Determine the [x, y] coordinate at the center of the cell enclosing the given text.  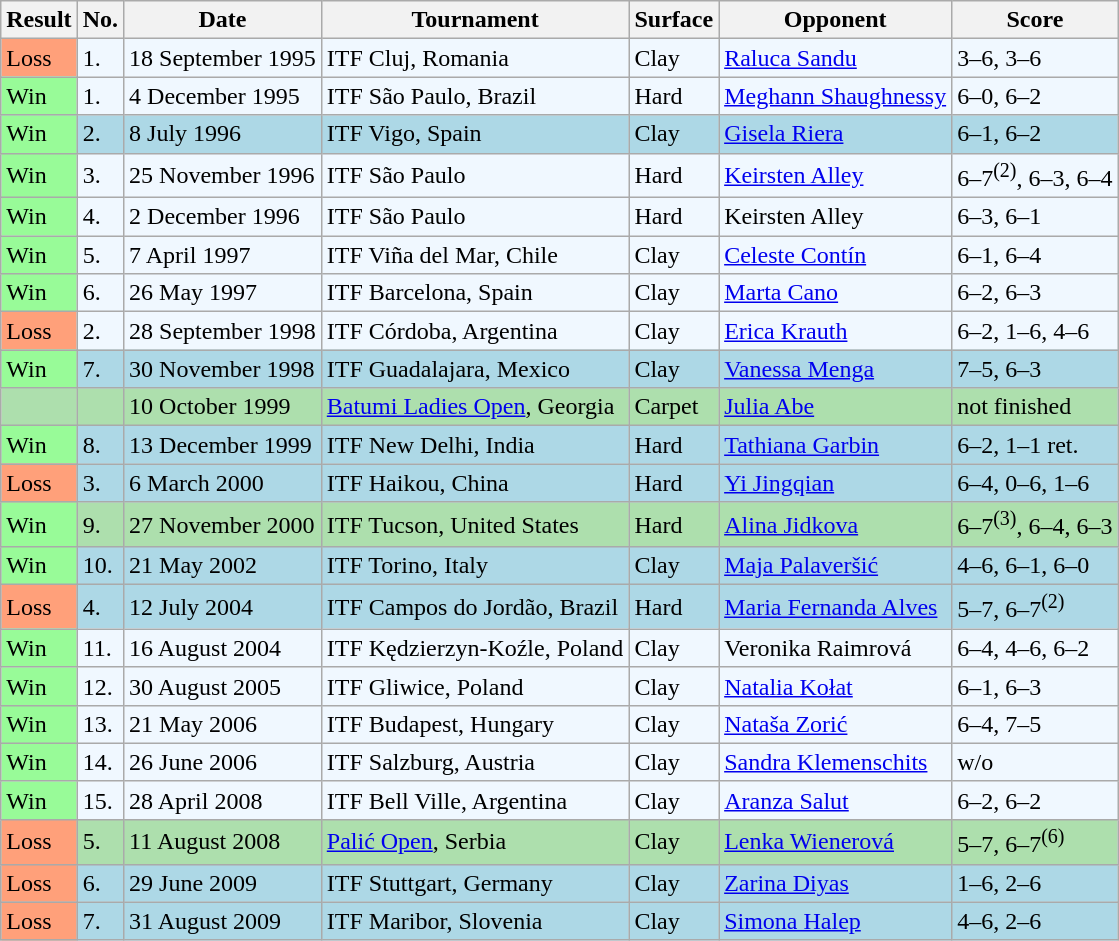
11 August 2008 [223, 842]
6–0, 6–2 [1035, 96]
Score [1035, 20]
Meghann Shaughnessy [836, 96]
7–5, 6–3 [1035, 369]
28 April 2008 [223, 800]
6–3, 6–1 [1035, 217]
6–1, 6–2 [1035, 134]
Nataša Zorić [836, 724]
30 August 2005 [223, 686]
10. [100, 566]
ITF Stuttgart, Germany [475, 883]
7 April 1997 [223, 255]
Surface [674, 20]
Raluca Sandu [836, 58]
14. [100, 762]
6–4, 0–6, 1–6 [1035, 483]
Palić Open, Serbia [475, 842]
ITF Maribor, Slovenia [475, 921]
3–6, 3–6 [1035, 58]
Date [223, 20]
ITF Vigo, Spain [475, 134]
ITF Haikou, China [475, 483]
Julia Abe [836, 407]
6–4, 4–6, 6–2 [1035, 648]
13. [100, 724]
Erica Krauth [836, 331]
6–2, 6–2 [1035, 800]
not finished [1035, 407]
ITF Campos do Jordão, Brazil [475, 608]
ITF Tucson, United States [475, 524]
Result [39, 20]
Carpet [674, 407]
18 September 1995 [223, 58]
5–7, 6–7(2) [1035, 608]
6–7(3), 6–4, 6–3 [1035, 524]
9. [100, 524]
ITF Budapest, Hungary [475, 724]
ITF Gliwice, Poland [475, 686]
Tournament [475, 20]
Opponent [836, 20]
21 May 2002 [223, 566]
1–6, 2–6 [1035, 883]
15. [100, 800]
4–6, 6–1, 6–0 [1035, 566]
5–7, 6–7(6) [1035, 842]
6 March 2000 [223, 483]
29 June 2009 [223, 883]
4 December 1995 [223, 96]
Tathiana Garbin [836, 445]
No. [100, 20]
ITF Kędzierzyn-Koźle, Poland [475, 648]
Maria Fernanda Alves [836, 608]
8. [100, 445]
27 November 2000 [223, 524]
Natalia Kołat [836, 686]
w/o [1035, 762]
ITF Córdoba, Argentina [475, 331]
Sandra Klemenschits [836, 762]
Gisela Riera [836, 134]
ITF São Paulo, Brazil [475, 96]
6–2, 6–3 [1035, 293]
ITF Guadalajara, Mexico [475, 369]
6–1, 6–3 [1035, 686]
Veronika Raimrová [836, 648]
Vanessa Menga [836, 369]
12 July 2004 [223, 608]
Zarina Diyas [836, 883]
ITF Viña del Mar, Chile [475, 255]
31 August 2009 [223, 921]
16 August 2004 [223, 648]
6–2, 1–6, 4–6 [1035, 331]
10 October 1999 [223, 407]
ITF Salzburg, Austria [475, 762]
21 May 2006 [223, 724]
13 December 1999 [223, 445]
2 December 1996 [223, 217]
Simona Halep [836, 921]
4–6, 2–6 [1035, 921]
ITF Bell Ville, Argentina [475, 800]
6–1, 6–4 [1035, 255]
30 November 1998 [223, 369]
Yi Jingqian [836, 483]
Celeste Contín [836, 255]
12. [100, 686]
26 June 2006 [223, 762]
ITF Torino, Italy [475, 566]
26 May 1997 [223, 293]
Alina Jidkova [836, 524]
Aranza Salut [836, 800]
ITF New Delhi, India [475, 445]
11. [100, 648]
6–7(2), 6–3, 6–4 [1035, 176]
Batumi Ladies Open, Georgia [475, 407]
ITF Barcelona, Spain [475, 293]
8 July 1996 [223, 134]
6–2, 1–1 ret. [1035, 445]
25 November 1996 [223, 176]
Lenka Wienerová [836, 842]
ITF Cluj, Romania [475, 58]
Maja Palaveršić [836, 566]
6–4, 7–5 [1035, 724]
28 September 1998 [223, 331]
Marta Cano [836, 293]
